Capture the cell that displays the provided text and extract its [X, Y] central coordinate. 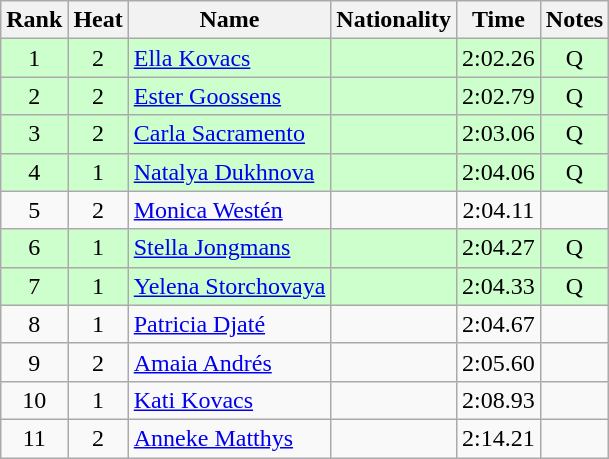
Ella Kovacs [230, 58]
2:05.60 [499, 362]
2:04.27 [499, 248]
Stella Jongmans [230, 248]
2:04.33 [499, 286]
Patricia Djaté [230, 324]
Rank [34, 20]
Time [499, 20]
6 [34, 248]
Kati Kovacs [230, 400]
Notes [574, 20]
7 [34, 286]
Carla Sacramento [230, 134]
2:02.26 [499, 58]
Nationality [394, 20]
Anneke Matthys [230, 438]
Name [230, 20]
2:03.06 [499, 134]
Natalya Dukhnova [230, 172]
Monica Westén [230, 210]
2:08.93 [499, 400]
Amaia Andrés [230, 362]
10 [34, 400]
3 [34, 134]
8 [34, 324]
4 [34, 172]
5 [34, 210]
2:04.11 [499, 210]
9 [34, 362]
2:04.67 [499, 324]
Ester Goossens [230, 96]
11 [34, 438]
Yelena Storchovaya [230, 286]
2:02.79 [499, 96]
2:14.21 [499, 438]
Heat [98, 20]
2:04.06 [499, 172]
